For the text-containing cell, return its midpoint in [X, Y] coordinate format. 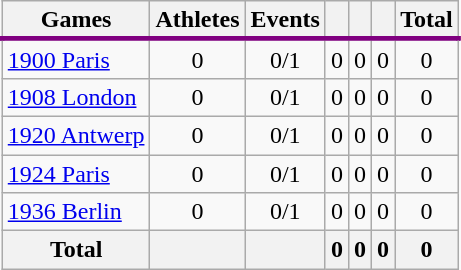
Games [76, 20]
1936 Berlin [76, 212]
1900 Paris [76, 59]
Athletes [198, 20]
1920 Antwerp [76, 135]
Events [285, 20]
1924 Paris [76, 173]
1908 London [76, 97]
